Return (x, y) of the center of cell containing provided text 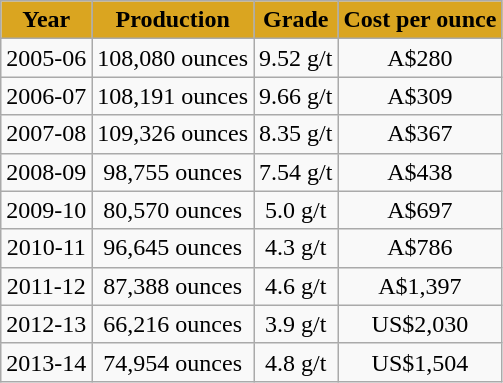
108,191 ounces (173, 96)
87,388 ounces (173, 286)
74,954 ounces (173, 362)
108,080 ounces (173, 58)
66,216 ounces (173, 324)
2005-06 (46, 58)
A$280 (420, 58)
4.8 g/t (296, 362)
Grade (296, 20)
2009-10 (46, 210)
96,645 ounces (173, 248)
9.52 g/t (296, 58)
9.66 g/t (296, 96)
2008-09 (46, 172)
2011-12 (46, 286)
A$367 (420, 134)
Year (46, 20)
US$2,030 (420, 324)
A$309 (420, 96)
US$1,504 (420, 362)
98,755 ounces (173, 172)
2013-14 (46, 362)
2010-11 (46, 248)
4.3 g/t (296, 248)
109,326 ounces (173, 134)
7.54 g/t (296, 172)
Production (173, 20)
A$438 (420, 172)
A$697 (420, 210)
2012-13 (46, 324)
8.35 g/t (296, 134)
5.0 g/t (296, 210)
4.6 g/t (296, 286)
3.9 g/t (296, 324)
Cost per ounce (420, 20)
A$786 (420, 248)
2006-07 (46, 96)
80,570 ounces (173, 210)
A$1,397 (420, 286)
2007-08 (46, 134)
